Detect which cell encompasses the target text, then output its (X, Y) center coordinate. 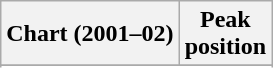
Peak position (225, 34)
Chart (2001–02) (90, 34)
